Extract the (X, Y) coordinate from the center of the cell holding the provided text.  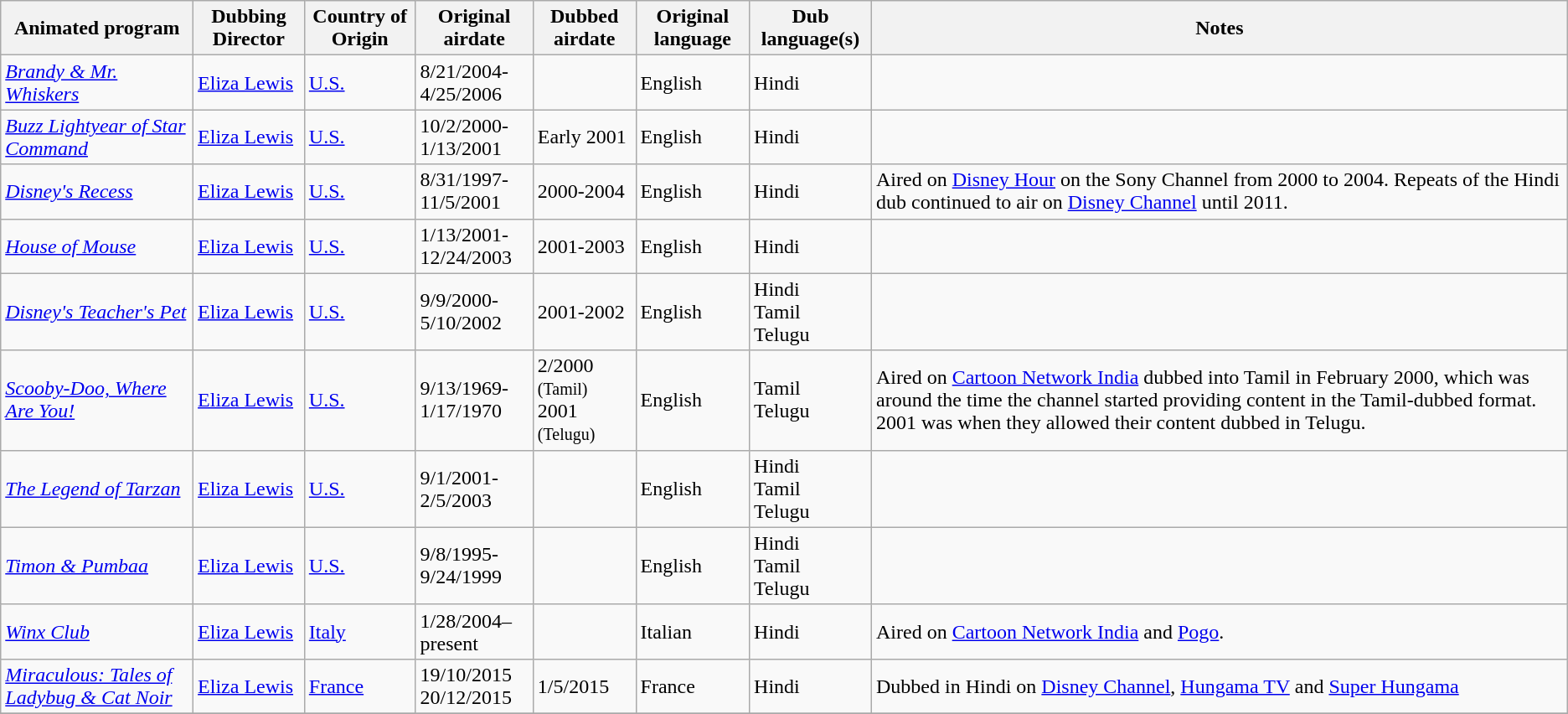
9/1/2001-2/5/2003 (474, 489)
2/2000 (Tamil) 2001 (Telugu) (585, 401)
9/9/2000-5/10/2002 (474, 312)
9/13/1969-1/17/1970 (474, 401)
Disney's Teacher's Pet (97, 312)
The Legend of Tarzan (97, 489)
Original airdate (474, 28)
Tamil Telugu (811, 401)
House of Mouse (97, 246)
8/21/2004-4/25/2006 (474, 82)
2001-2003 (585, 246)
Dubbed in Hindi on Disney Channel, Hungama TV and Super Hungama (1220, 686)
19/10/2015 20/12/2015 (474, 686)
Early 2001 (585, 137)
1/13/2001-12/24/2003 (474, 246)
2000-2004 (585, 191)
Italian (693, 632)
1/28/2004–present (474, 632)
Notes (1220, 28)
Disney's Recess (97, 191)
Miraculous: Tales of Ladybug & Cat Noir (97, 686)
Original language (693, 28)
Animated program (97, 28)
Buzz Lightyear of Star Command (97, 137)
Scooby-Doo, Where Are You! (97, 401)
Winx Club (97, 632)
Aired on Disney Hour on the Sony Channel from 2000 to 2004. Repeats of the Hindi dub continued to air on Disney Channel until 2011. (1220, 191)
10/2/2000-1/13/2001 (474, 137)
2001-2002 (585, 312)
9/8/1995-9/24/1999 (474, 566)
1/5/2015 (585, 686)
Dub language(s) (811, 28)
8/31/1997-11/5/2001 (474, 191)
Italy (360, 632)
Dubbing Director (250, 28)
Dubbed airdate (585, 28)
Timon & Pumbaa (97, 566)
Country of Origin (360, 28)
Brandy & Mr. Whiskers (97, 82)
Aired on Cartoon Network India and Pogo. (1220, 632)
